Detect which cell encompasses the target text, then output its [X, Y] center coordinate. 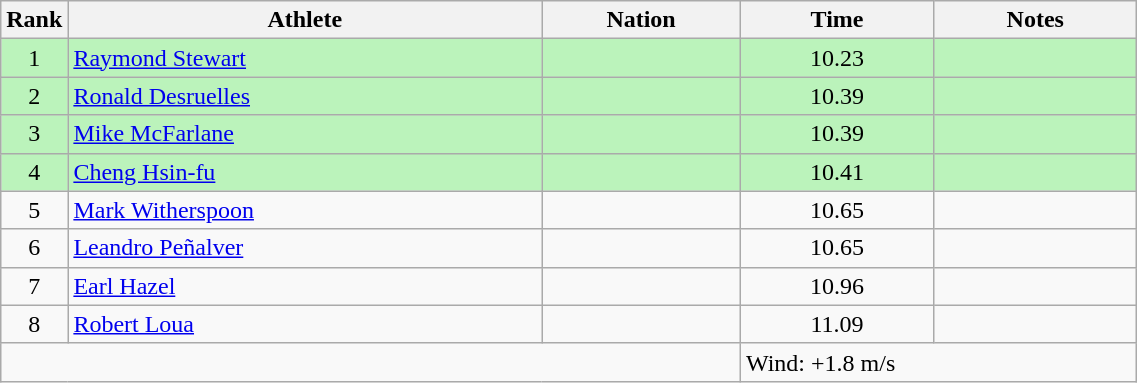
1 [34, 58]
Nation [642, 20]
Time [836, 20]
Ronald Desruelles [305, 96]
Robert Loua [305, 324]
Mark Witherspoon [305, 210]
Wind: +1.8 m/s [938, 362]
Mike McFarlane [305, 134]
8 [34, 324]
10.23 [836, 58]
Earl Hazel [305, 286]
Cheng Hsin-fu [305, 172]
5 [34, 210]
Notes [1036, 20]
3 [34, 134]
Raymond Stewart [305, 58]
10.41 [836, 172]
11.09 [836, 324]
6 [34, 248]
Rank [34, 20]
Athlete [305, 20]
10.96 [836, 286]
2 [34, 96]
Leandro Peñalver [305, 248]
4 [34, 172]
7 [34, 286]
